Scan for the cell matching the given text and deliver its (x, y) coordinate at center. 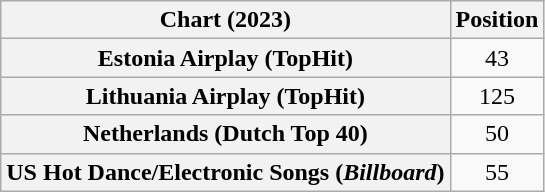
43 (497, 58)
Position (497, 20)
50 (497, 134)
125 (497, 96)
Netherlands (Dutch Top 40) (226, 134)
Chart (2023) (226, 20)
55 (497, 172)
Lithuania Airplay (TopHit) (226, 96)
US Hot Dance/Electronic Songs (Billboard) (226, 172)
Estonia Airplay (TopHit) (226, 58)
